Output the [x, y] coordinate of the center of the cell containing the given text.  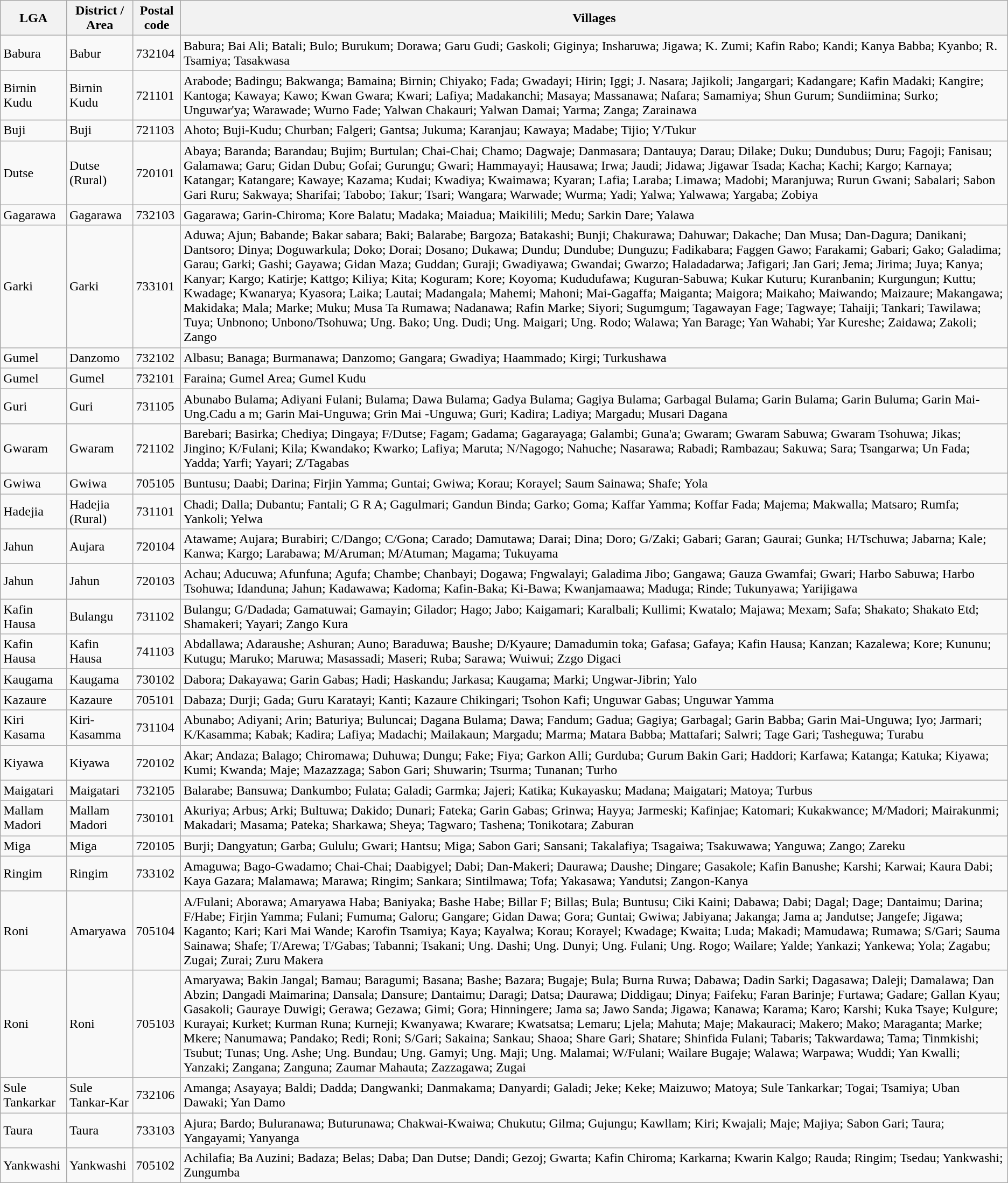
720105 [157, 846]
731104 [157, 727]
Buntusu; Daabi; Darina; Firjin Yamma; Guntai; Gwiwa; Korau; Korayel; Saum Sainawa; Shafe; Yola [594, 483]
720102 [157, 763]
720104 [157, 546]
705105 [157, 483]
732102 [157, 358]
Danzomo [99, 358]
Hadejia [33, 511]
721101 [157, 95]
Gagarawa; Garin-Chiroma; Kore Balatu; Madaka; Maiadua; Maikilili; Medu; Sarkin Dare; Yalawa [594, 215]
Dabaza; Durji; Gada; Guru Karatayi; Kanti; Kazaure Chikingari; Tsohon Kafi; Unguwar Gabas; Unguwar Yamma [594, 700]
Sule Tankar-Kar [99, 1095]
733101 [157, 287]
720103 [157, 582]
Ahoto; Buji-Kudu; Churban; Falgeri; Gantsa; Jukuma; Karanjau; Kawaya; Madabe; Tijio; Y/Tukur [594, 130]
Hadejia (Rural) [99, 511]
731101 [157, 511]
Villages [594, 18]
741103 [157, 652]
Aujara [99, 546]
Albasu; Banaga; Burmanawa; Danzomo; Gangara; Gwadiya; Haammado; Kirgi; Turkushawa [594, 358]
721102 [157, 448]
705103 [157, 1024]
Sule Tankarkar [33, 1095]
732106 [157, 1095]
Amaryawa [99, 930]
Postal code [157, 18]
720101 [157, 172]
705104 [157, 930]
Kiri Kasama [33, 727]
705102 [157, 1166]
Burji; Dangyatun; Garba; Gululu; Gwari; Hantsu; Miga; Sabon Gari; Sansani; Takalafiya; Tsagaiwa; Tsakuwawa; Yanguwa; Zango; Zareku [594, 846]
LGA [33, 18]
730101 [157, 818]
Dutse (Rural) [99, 172]
733102 [157, 874]
731102 [157, 616]
Dutse [33, 172]
731105 [157, 406]
Babur [99, 53]
721103 [157, 130]
Kiri-Kasamma [99, 727]
Babura [33, 53]
733103 [157, 1130]
705101 [157, 700]
Faraina; Gumel Area; Gumel Kudu [594, 378]
732105 [157, 790]
732103 [157, 215]
Bulangu [99, 616]
730102 [157, 679]
District / Area [99, 18]
732101 [157, 378]
Balarabe; Bansuwa; Dankumbo; Fulata; Galadi; Garmka; Jajeri; Katika; Kukayasku; Madana; Maigatari; Matoya; Turbus [594, 790]
Dabora; Dakayawa; Garin Gabas; Hadi; Haskandu; Jarkasa; Kaugama; Marki; Ungwar-Jibrin; Yalo [594, 679]
732104 [157, 53]
